Scan for the cell matching the given text and deliver its (X, Y) coordinate at center. 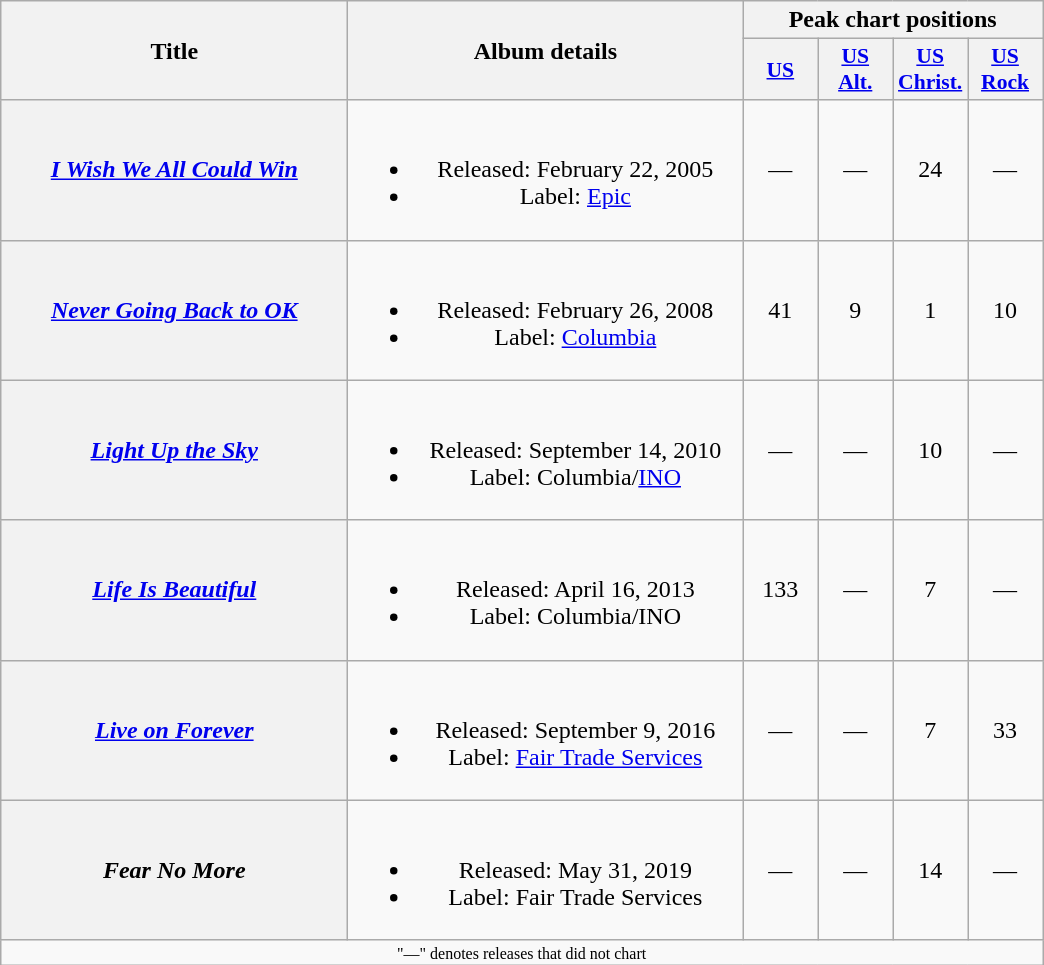
Released: February 22, 2005Label: Epic (546, 170)
1 (930, 310)
41 (780, 310)
Fear No More (174, 870)
Released: May 31, 2019Label: Fair Trade Services (546, 870)
I Wish We All Could Win (174, 170)
USRock (1006, 70)
Title (174, 50)
Album details (546, 50)
Released: September 14, 2010Label: Columbia/INO (546, 450)
24 (930, 170)
Peak chart positions (893, 20)
Life Is Beautiful (174, 590)
133 (780, 590)
Released: April 16, 2013Label: Columbia/INO (546, 590)
USChrist. (930, 70)
US (780, 70)
USAlt. (856, 70)
33 (1006, 730)
14 (930, 870)
Released: September 9, 2016Label: Fair Trade Services (546, 730)
Never Going Back to OK (174, 310)
Light Up the Sky (174, 450)
"—" denotes releases that did not chart (522, 952)
Released: February 26, 2008Label: Columbia (546, 310)
Live on Forever (174, 730)
9 (856, 310)
